From the cell containing the given text, extract its center point as [X, Y] coordinate. 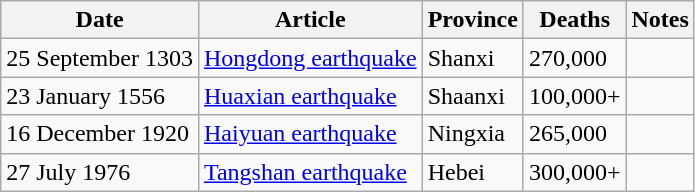
Tangshan earthquake [310, 172]
Hebei [472, 172]
270,000 [574, 58]
Date [100, 20]
Shaanxi [472, 96]
100,000+ [574, 96]
Notes [660, 20]
Province [472, 20]
Article [310, 20]
Shanxi [472, 58]
Ningxia [472, 134]
16 December 1920 [100, 134]
27 July 1976 [100, 172]
300,000+ [574, 172]
265,000 [574, 134]
Hongdong earthquake [310, 58]
Haiyuan earthquake [310, 134]
25 September 1303 [100, 58]
Huaxian earthquake [310, 96]
23 January 1556 [100, 96]
Deaths [574, 20]
